Capture the cell that displays the provided text and extract its (x, y) central coordinate. 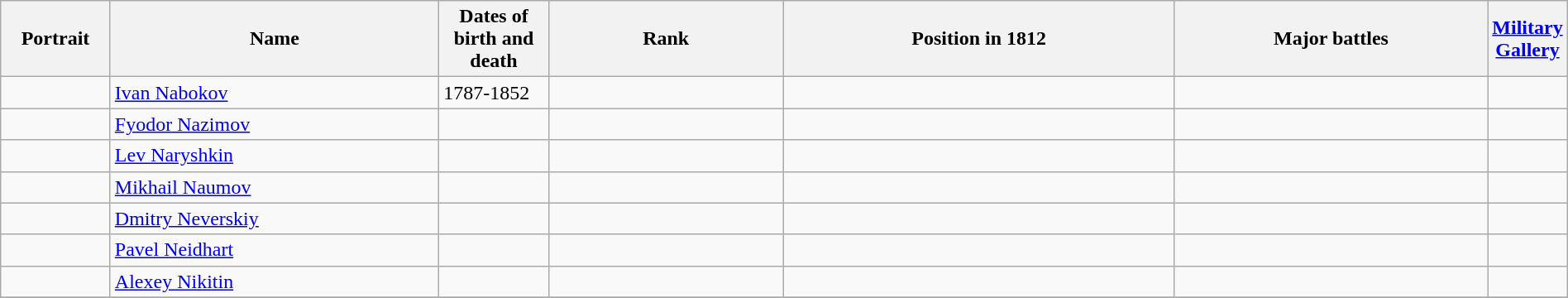
Pavel Neidhart (275, 250)
Rank (666, 39)
Alexey Nikitin (275, 281)
Ivan Nabokov (275, 93)
Military Gallery (1527, 39)
Major battles (1331, 39)
Name (275, 39)
Lev Naryshkin (275, 156)
Dmitry Neverskiy (275, 219)
Portrait (56, 39)
Fyodor Nazimov (275, 124)
Position in 1812 (979, 39)
Dates of birth and death (495, 39)
Mikhail Naumov (275, 187)
1787-1852 (495, 93)
